Find where the given text appears and provide that cell's center as (x, y) coordinate. 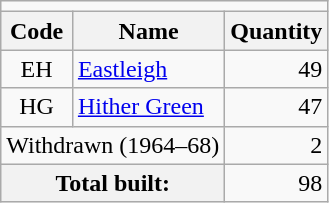
98 (276, 183)
HG (37, 107)
Code (37, 31)
Name (148, 31)
2 (276, 145)
Eastleigh (148, 69)
Hither Green (148, 107)
Withdrawn (1964–68) (113, 145)
Total built: (113, 183)
Quantity (276, 31)
EH (37, 69)
49 (276, 69)
47 (276, 107)
